Output the (X, Y) coordinate of the center of the cell containing the given text.  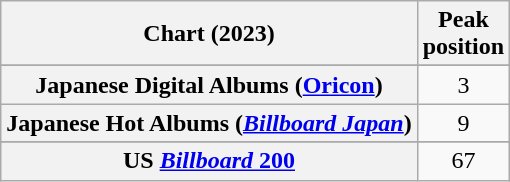
US Billboard 200 (209, 161)
Japanese Hot Albums (Billboard Japan) (209, 123)
Chart (2023) (209, 34)
Peakposition (463, 34)
3 (463, 85)
9 (463, 123)
Japanese Digital Albums (Oricon) (209, 85)
67 (463, 161)
